Locate the cell with the specified text and output its (X, Y) center coordinate. 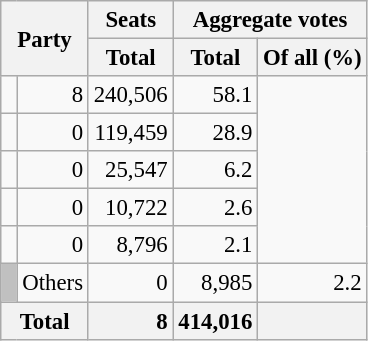
414,016 (216, 321)
2.6 (216, 208)
240,506 (130, 95)
2.1 (216, 245)
25,547 (130, 170)
Aggregate votes (270, 20)
2.2 (312, 283)
119,459 (130, 133)
Of all (%) (312, 58)
58.1 (216, 95)
6.2 (216, 170)
Others (52, 283)
10,722 (130, 208)
8,985 (216, 283)
28.9 (216, 133)
Party (45, 38)
Seats (130, 20)
8,796 (130, 245)
